Extract the (X, Y) coordinate from the center of the cell holding the provided text.  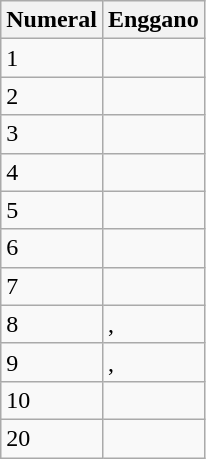
Enggano (153, 20)
3 (52, 134)
20 (52, 438)
Numeral (52, 20)
6 (52, 248)
1 (52, 58)
10 (52, 400)
7 (52, 286)
8 (52, 324)
5 (52, 210)
2 (52, 96)
9 (52, 362)
4 (52, 172)
